Identify which cell holds the provided text, then report its [X, Y] central coordinate. 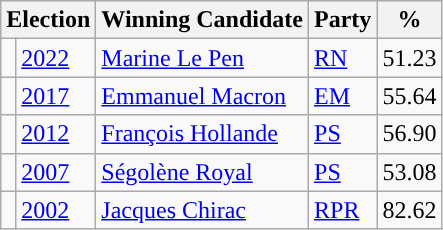
53.08 [410, 172]
55.64 [410, 96]
François Hollande [202, 134]
56.90 [410, 134]
2007 [56, 172]
Marine Le Pen [202, 58]
2017 [56, 96]
% [410, 20]
Winning Candidate [202, 20]
Party [343, 20]
Election [48, 20]
Emmanuel Macron [202, 96]
2022 [56, 58]
RPR [343, 210]
2002 [56, 210]
Ségolène Royal [202, 172]
Jacques Chirac [202, 210]
EM [343, 96]
2012 [56, 134]
RN [343, 58]
51.23 [410, 58]
82.62 [410, 210]
